Detect which cell encompasses the target text, then output its [x, y] center coordinate. 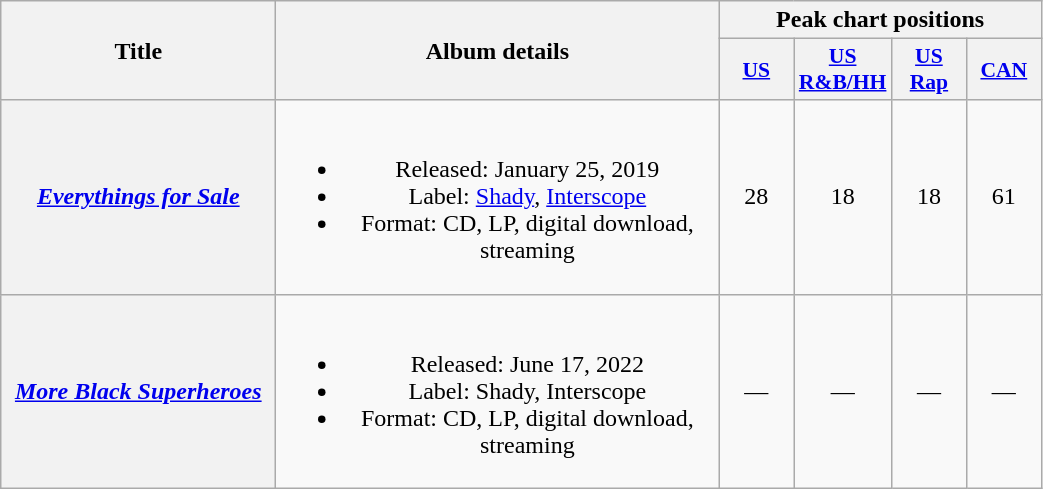
Released: January 25, 2019Label: Shady, InterscopeFormat: CD, LP, digital download, streaming [498, 197]
More Black Superheroes [138, 391]
US [756, 70]
28 [756, 197]
Title [138, 50]
USRap [928, 70]
Peak chart positions [880, 20]
Released: June 17, 2022Label: Shady, InterscopeFormat: CD, LP, digital download, streaming [498, 391]
Album details [498, 50]
USR&B/HH [843, 70]
Everythings for Sale [138, 197]
CAN [1004, 70]
61 [1004, 197]
